Output the [x, y] coordinate of the center of the cell containing the given text.  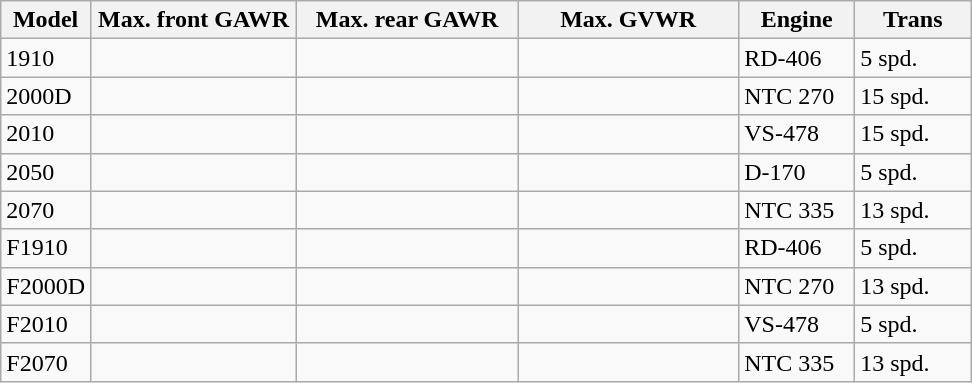
F2070 [46, 362]
Max. rear GAWR [408, 20]
F1910 [46, 248]
F2000D [46, 286]
Engine [797, 20]
D-170 [797, 172]
Trans [913, 20]
1910 [46, 58]
Model [46, 20]
2070 [46, 210]
Max. GVWR [628, 20]
2010 [46, 134]
2050 [46, 172]
Max. front GAWR [193, 20]
2000D [46, 96]
F2010 [46, 324]
